Return (x, y) of the center of cell containing provided text 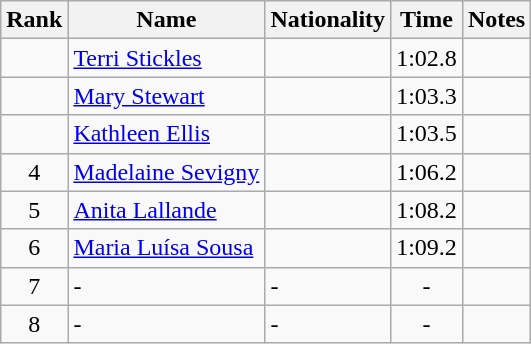
Mary Stewart (166, 96)
4 (34, 172)
Nationality (328, 20)
Terri Stickles (166, 58)
Maria Luísa Sousa (166, 248)
Time (427, 20)
1:08.2 (427, 210)
Anita Lallande (166, 210)
Notes (496, 20)
8 (34, 324)
1:06.2 (427, 172)
Name (166, 20)
6 (34, 248)
Rank (34, 20)
5 (34, 210)
1:02.8 (427, 58)
1:03.3 (427, 96)
1:03.5 (427, 134)
1:09.2 (427, 248)
Madelaine Sevigny (166, 172)
Kathleen Ellis (166, 134)
7 (34, 286)
